Find where the given text appears and provide that cell's center as (x, y) coordinate. 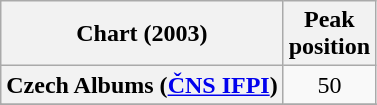
50 (329, 85)
Chart (2003) (142, 34)
Peakposition (329, 34)
Czech Albums (ČNS IFPI) (142, 85)
